Output the (x, y) coordinate of the center of the cell containing the given text.  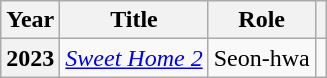
2023 (30, 58)
Role (262, 20)
Seon-hwa (262, 58)
Sweet Home 2 (134, 58)
Title (134, 20)
Year (30, 20)
